Capture the cell that displays the provided text and extract its (X, Y) central coordinate. 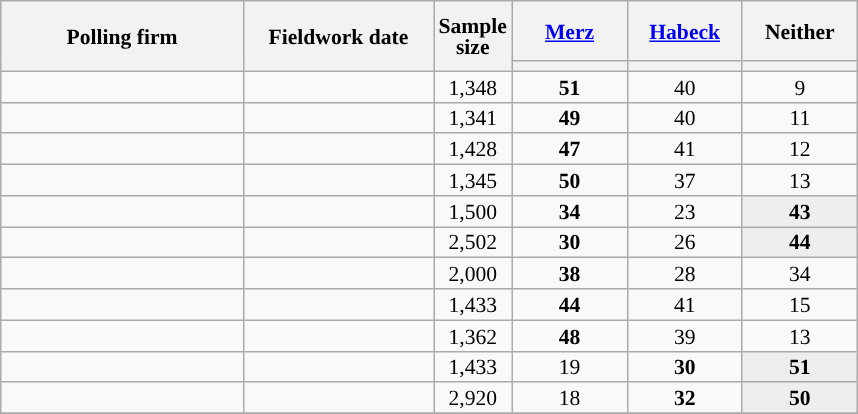
1,348 (473, 86)
11 (800, 118)
18 (570, 398)
1,341 (473, 118)
1,345 (473, 180)
28 (684, 274)
2,502 (473, 242)
9 (800, 86)
38 (570, 274)
49 (570, 118)
1,428 (473, 150)
32 (684, 398)
26 (684, 242)
19 (570, 366)
2,920 (473, 398)
Merz (570, 31)
39 (684, 336)
1,500 (473, 212)
12 (800, 150)
1,362 (473, 336)
43 (800, 212)
Habeck (684, 31)
2,000 (473, 274)
23 (684, 212)
37 (684, 180)
48 (570, 336)
15 (800, 304)
Samplesize (473, 36)
Fieldwork date (338, 36)
Neither (800, 31)
Polling firm (122, 36)
47 (570, 150)
